Search for the cell housing the specified text and yield its (x, y) center coordinate. 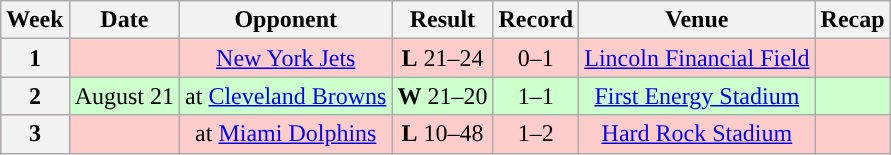
at Cleveland Browns (286, 96)
3 (35, 134)
1 (35, 58)
L 21–24 (442, 58)
Result (442, 20)
August 21 (124, 96)
Record (536, 20)
1–1 (536, 96)
Opponent (286, 20)
Recap (852, 20)
Week (35, 20)
Date (124, 20)
Lincoln Financial Field (697, 58)
1–2 (536, 134)
W 21–20 (442, 96)
0–1 (536, 58)
New York Jets (286, 58)
L 10–48 (442, 134)
2 (35, 96)
Hard Rock Stadium (697, 134)
First Energy Stadium (697, 96)
Venue (697, 20)
at Miami Dolphins (286, 134)
